Return [x, y] of the center of cell containing provided text 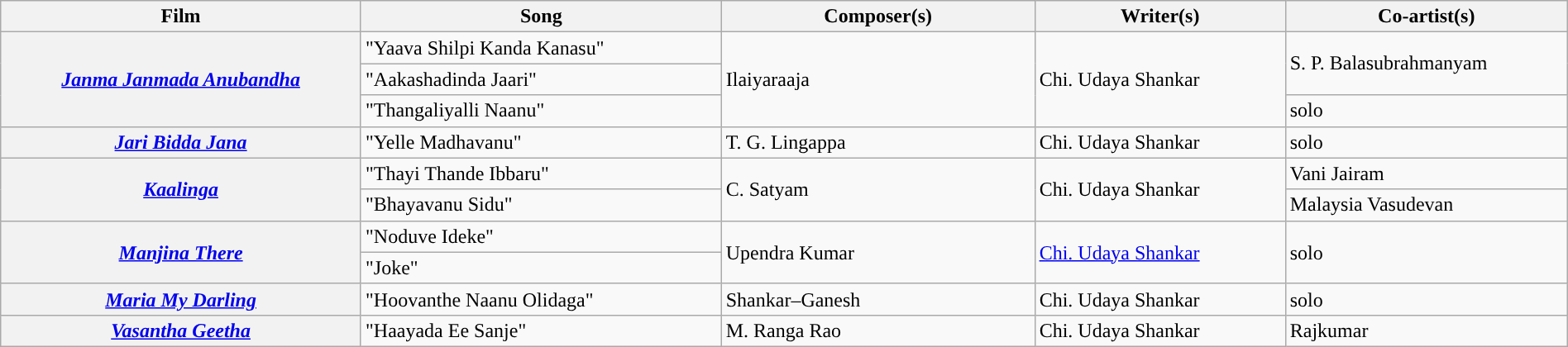
"Aakashadinda Jaari" [541, 79]
Composer(s) [878, 17]
Manjina There [181, 252]
Upendra Kumar [878, 252]
"Yaava Shilpi Kanda Kanasu" [541, 48]
M. Ranga Rao [878, 330]
Film [181, 17]
Shankar–Ganesh [878, 299]
"Thangaliyalli Naanu" [541, 111]
T. G. Lingappa [878, 142]
Ilaiyaraaja [878, 79]
Vani Jairam [1426, 173]
Jari Bidda Jana [181, 142]
Janma Janmada Anubandha [181, 79]
Malaysia Vasudevan [1426, 205]
"Noduve Ideke" [541, 236]
Kaalinga [181, 189]
Co-artist(s) [1426, 17]
"Joke" [541, 268]
"Yelle Madhavanu" [541, 142]
"Hoovanthe Naanu Olidaga" [541, 299]
Rajkumar [1426, 330]
Writer(s) [1159, 17]
Maria My Darling [181, 299]
"Haayada Ee Sanje" [541, 330]
Vasantha Geetha [181, 330]
"Bhayavanu Sidu" [541, 205]
S. P. Balasubrahmanyam [1426, 64]
Song [541, 17]
"Thayi Thande Ibbaru" [541, 173]
C. Satyam [878, 189]
